Scan for the cell matching the given text and deliver its [x, y] coordinate at center. 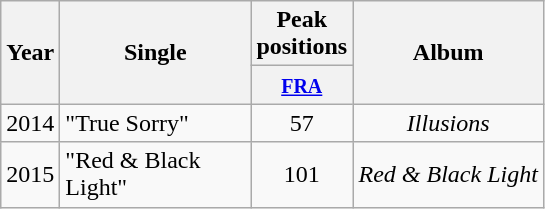
Peak positions [302, 34]
Red & Black Light [448, 174]
Year [30, 52]
2015 [30, 174]
FRA [302, 85]
Illusions [448, 123]
"Red & Black Light" [156, 174]
57 [302, 123]
Single [156, 52]
Album [448, 52]
101 [302, 174]
2014 [30, 123]
"True Sorry" [156, 123]
